Capture the cell that displays the provided text and extract its (X, Y) central coordinate. 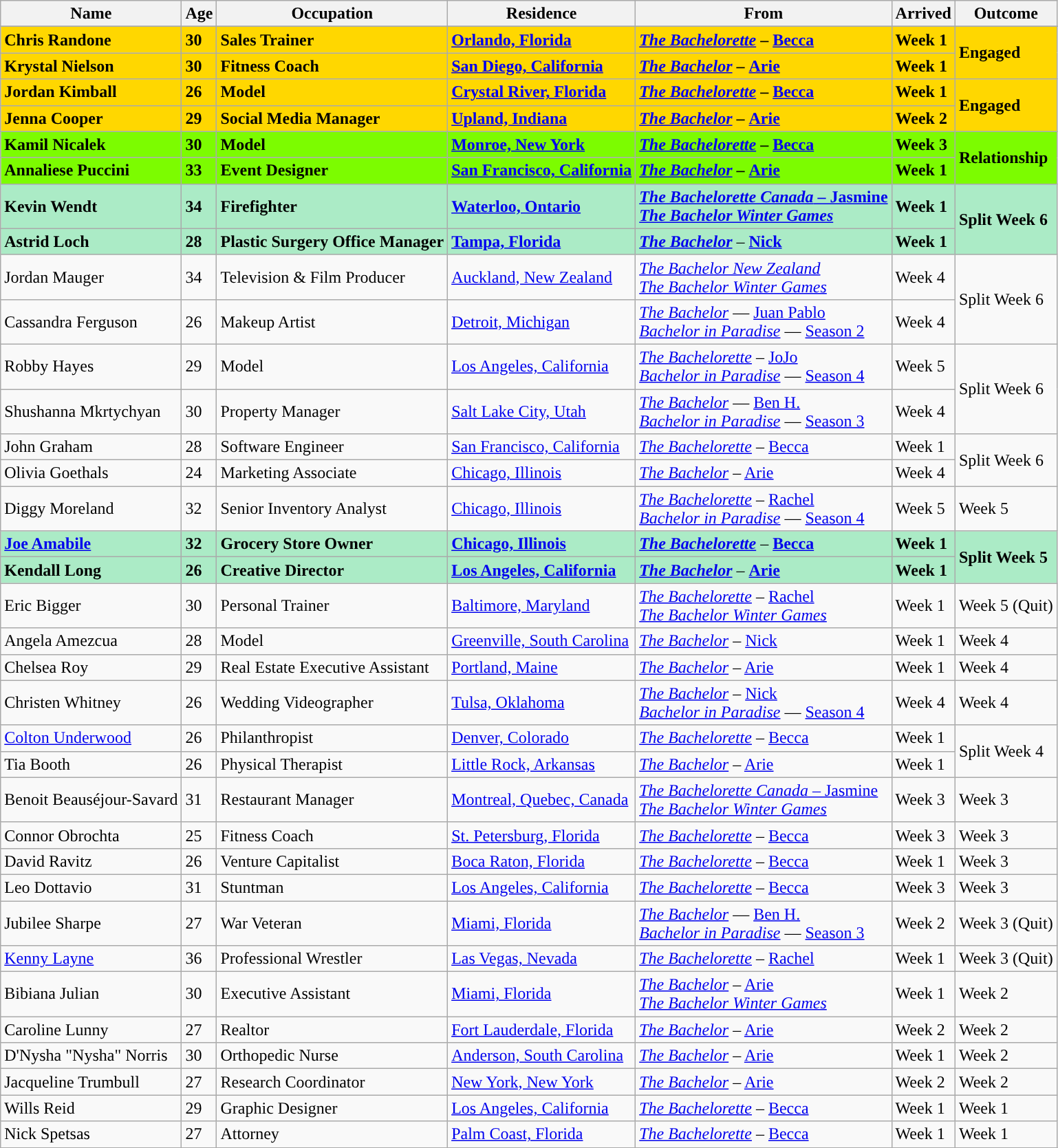
Tia Booth (91, 764)
The Bachelor New ZealandThe Bachelor Winter Games (764, 277)
St. Petersburg, Florida (542, 835)
Venture Capitalist (332, 861)
Kevin Wendt (91, 206)
Firefighter (332, 206)
Relationship (1006, 158)
War Veteran (332, 923)
From (764, 14)
Angela Amezcua (91, 641)
Realtor (332, 1030)
San Diego, California (542, 66)
Tampa, Florida (542, 241)
Crystal River, Florida (542, 92)
Las Vegas, Nevada (542, 959)
Waterloo, Ontario (542, 206)
Annaliese Puccini (91, 171)
Marketing Associate (332, 473)
Leo Dottavio (91, 887)
The Bachelor – Nick Bachelor in Paradise — Season 4 (764, 703)
Jordan Kimball (91, 92)
Cassandra Ferguson (91, 322)
Jacqueline Trumbull (91, 1082)
The Bachelorette – JoJoBachelor in Paradise — Season 4 (764, 366)
Connor Obrochta (91, 835)
Residence (542, 14)
The Bachelorette – RachelThe Bachelor Winter Games (764, 605)
Attorney (332, 1134)
Wills Reid (91, 1108)
Monroe, New York (542, 144)
Caroline Lunny (91, 1030)
Split Week 5 (1006, 557)
Robby Hayes (91, 366)
Joe Amabile (91, 544)
Eric Bigger (91, 605)
Television & Film Producer (332, 277)
Real Estate Executive Assistant (332, 667)
D'Nysha "Nysha" Norris (91, 1056)
Colton Underwood (91, 738)
Jordan Mauger (91, 277)
Event Designer (332, 171)
Salt Lake City, Utah (542, 411)
Diggy Moreland (91, 509)
Software Engineer (332, 447)
New York, New York (542, 1082)
Upland, Indiana (542, 118)
Outcome (1006, 14)
Occupation (332, 14)
David Ravitz (91, 861)
Kendall Long (91, 570)
Benoit Beauséjour-Savard (91, 799)
Christen Whitney (91, 703)
Senior Inventory Analyst (332, 509)
Fort Lauderdale, Florida (542, 1030)
Tulsa, Oklahoma (542, 703)
Astrid Loch (91, 241)
Kenny Layne (91, 959)
Age (199, 14)
Wedding Videographer (332, 703)
Montreal, Quebec, Canada (542, 799)
Little Rock, Arkansas (542, 764)
24 (199, 473)
Detroit, Michigan (542, 322)
Grocery Store Owner (332, 544)
Anderson, South Carolina (542, 1056)
Baltimore, Maryland (542, 605)
The Bachelorette – Rachel (764, 959)
Property Manager (332, 411)
The Bachelor – ArieThe Bachelor Winter Games (764, 995)
Split Week 4 (1006, 751)
The Bachelor — Ben H.Bachelor in Paradise — Season 3 (764, 923)
Portland, Maine (542, 667)
Kamil Nicalek (91, 144)
33 (199, 171)
Executive Assistant (332, 995)
Graphic Designer (332, 1108)
Research Coordinator (332, 1082)
Palm Coast, Florida (542, 1134)
Restaurant Manager (332, 799)
The Bachelorette – RachelBachelor in Paradise — Season 4 (764, 509)
Krystal Nielson (91, 66)
Chelsea Roy (91, 667)
Auckland, New Zealand (542, 277)
Makeup Artist (332, 322)
Bibiana Julian (91, 995)
Name (91, 14)
Nick Spetsas (91, 1134)
The Bachelor — Juan PabloBachelor in Paradise — Season 2 (764, 322)
Shushanna Mkrtychyan (91, 411)
Physical Therapist (332, 764)
Personal Trainer (332, 605)
Creative Director (332, 570)
Chris Randone (91, 40)
Week 5 (Quit) (1006, 605)
Stuntman (332, 887)
Jenna Cooper (91, 118)
Olivia Goethals (91, 473)
Denver, Colorado (542, 738)
Sales Trainer (332, 40)
25 (199, 835)
Boca Raton, Florida (542, 861)
Philanthropist (332, 738)
Social Media Manager (332, 118)
Orlando, Florida (542, 40)
Jubilee Sharpe (91, 923)
Professional Wrestler (332, 959)
36 (199, 959)
Greenville, South Carolina (542, 641)
John Graham (91, 447)
Plastic Surgery Office Manager (332, 241)
Arrived (923, 14)
The Bachelor — Ben H. Bachelor in Paradise — Season 3 (764, 411)
Orthopedic Nurse (332, 1056)
